From the cell containing the given text, extract its center point as [x, y] coordinate. 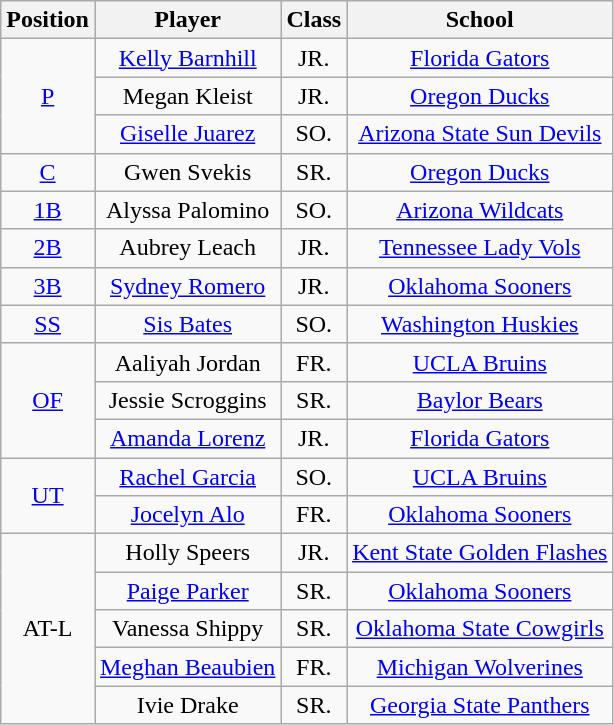
Rachel Garcia [187, 477]
UT [48, 496]
Jessie Scroggins [187, 400]
Position [48, 20]
School [480, 20]
Meghan Beaubien [187, 667]
Michigan Wolverines [480, 667]
Paige Parker [187, 591]
Aubrey Leach [187, 248]
Class [314, 20]
Holly Speers [187, 553]
Player [187, 20]
Arizona State Sun Devils [480, 134]
2B [48, 248]
3B [48, 286]
1B [48, 210]
Giselle Juarez [187, 134]
Oklahoma State Cowgirls [480, 629]
Arizona Wildcats [480, 210]
Alyssa Palomino [187, 210]
P [48, 96]
Ivie Drake [187, 705]
Georgia State Panthers [480, 705]
Amanda Lorenz [187, 438]
Jocelyn Alo [187, 515]
Sis Bates [187, 324]
Baylor Bears [480, 400]
AT-L [48, 629]
Megan Kleist [187, 96]
C [48, 172]
Tennessee Lady Vols [480, 248]
Vanessa Shippy [187, 629]
Sydney Romero [187, 286]
Gwen Svekis [187, 172]
Kent State Golden Flashes [480, 553]
Aaliyah Jordan [187, 362]
OF [48, 400]
Washington Huskies [480, 324]
Kelly Barnhill [187, 58]
SS [48, 324]
